Locate the cell with the specified text and output its [X, Y] center coordinate. 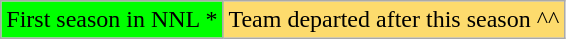
First season in NNL * [112, 20]
Team departed after this season ^^ [394, 20]
